Capture the cell that displays the provided text and extract its [X, Y] central coordinate. 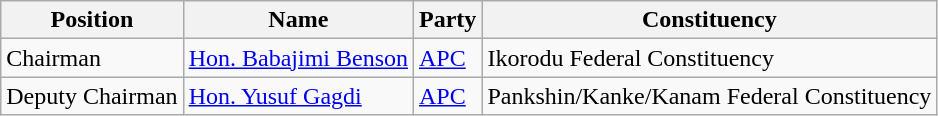
Deputy Chairman [92, 96]
Position [92, 20]
Pankshin/Kanke/Kanam Federal Constituency [710, 96]
Name [298, 20]
Chairman [92, 58]
Ikorodu Federal Constituency [710, 58]
Party [448, 20]
Hon. Yusuf Gagdi [298, 96]
Constituency [710, 20]
Hon. Babajimi Benson [298, 58]
